Search for the cell housing the specified text and yield its [x, y] center coordinate. 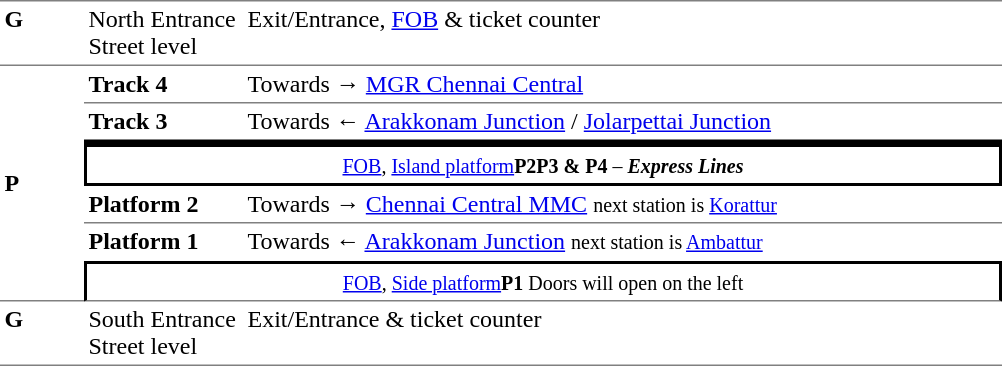
Exit/Entrance, FOB & ticket counter [622, 33]
Towards ← Arakkonam Junction next station is Ambattur [622, 243]
Track 4 [164, 85]
Track 3 [164, 124]
Towards ← Arakkonam Junction / Jolarpettai Junction [622, 124]
Exit/Entrance & ticket counter [622, 334]
FOB, Side platformP1 Doors will open on the left [543, 281]
Towards → MGR Chennai Central [622, 85]
P [42, 184]
Platform 2 [164, 205]
South Entrance Street level [164, 334]
North Entrance Street level [164, 33]
Towards → Chennai Central MMC next station is Korattur [622, 205]
Platform 1 [164, 243]
FOB, Island platformP2P3 & P4 – Express Lines [543, 165]
